Provide the [x, y] coordinate of the cell's center where the given text is located.  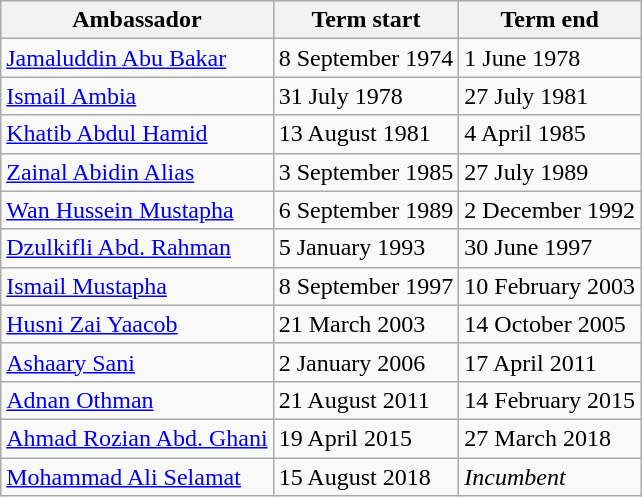
8 September 1974 [366, 58]
Jamaluddin Abu Bakar [137, 58]
Zainal Abidin Alias [137, 172]
Dzulkifli Abd. Rahman [137, 248]
Wan Hussein Mustapha [137, 210]
27 July 1981 [550, 96]
Ismail Mustapha [137, 286]
Ashaary Sani [137, 362]
21 August 2011 [366, 400]
2 January 2006 [366, 362]
8 September 1997 [366, 286]
6 September 1989 [366, 210]
Ismail Ambia [137, 96]
21 March 2003 [366, 324]
27 July 1989 [550, 172]
27 March 2018 [550, 438]
Term start [366, 20]
Term end [550, 20]
Mohammad Ali Selamat [137, 477]
19 April 2015 [366, 438]
14 October 2005 [550, 324]
3 September 1985 [366, 172]
Incumbent [550, 477]
30 June 1997 [550, 248]
14 February 2015 [550, 400]
17 April 2011 [550, 362]
2 December 1992 [550, 210]
4 April 1985 [550, 134]
Adnan Othman [137, 400]
Ahmad Rozian Abd. Ghani [137, 438]
Husni Zai Yaacob [137, 324]
1 June 1978 [550, 58]
15 August 2018 [366, 477]
31 July 1978 [366, 96]
13 August 1981 [366, 134]
10 February 2003 [550, 286]
Ambassador [137, 20]
Khatib Abdul Hamid [137, 134]
5 January 1993 [366, 248]
